Output the (x, y) coordinate of the center of the cell containing the given text.  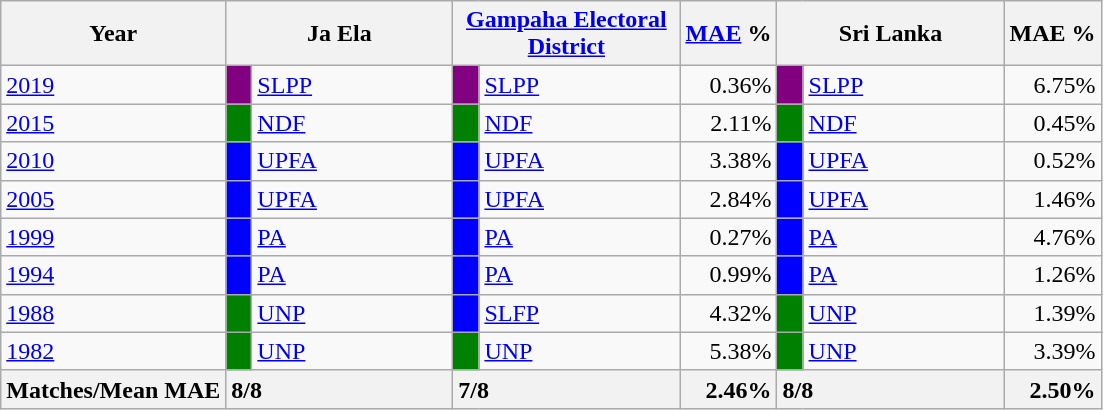
2.11% (728, 123)
5.38% (728, 351)
4.76% (1052, 237)
0.52% (1052, 161)
Matches/Mean MAE (114, 389)
2019 (114, 85)
0.99% (728, 275)
0.45% (1052, 123)
1.46% (1052, 199)
3.38% (728, 161)
1.39% (1052, 313)
2.46% (728, 389)
SLFP (580, 313)
Ja Ela (340, 34)
2015 (114, 123)
Gampaha Electoral District (566, 34)
7/8 (566, 389)
0.36% (728, 85)
1999 (114, 237)
1.26% (1052, 275)
Sri Lanka (890, 34)
2010 (114, 161)
2.84% (728, 199)
Year (114, 34)
2005 (114, 199)
6.75% (1052, 85)
1982 (114, 351)
4.32% (728, 313)
0.27% (728, 237)
1994 (114, 275)
1988 (114, 313)
3.39% (1052, 351)
2.50% (1052, 389)
